Capture the cell that displays the provided text and extract its [X, Y] central coordinate. 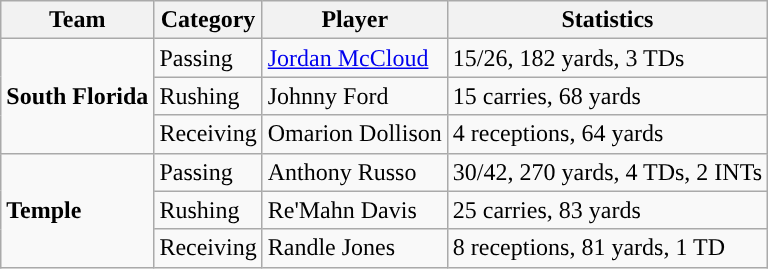
Omarion Dollison [354, 134]
4 receptions, 64 yards [607, 134]
Team [78, 20]
Re'Mahn Davis [354, 210]
Anthony Russo [354, 172]
Category [208, 20]
25 carries, 83 yards [607, 210]
Player [354, 20]
Temple [78, 210]
Randle Jones [354, 248]
15 carries, 68 yards [607, 96]
Statistics [607, 20]
South Florida [78, 96]
8 receptions, 81 yards, 1 TD [607, 248]
Jordan McCloud [354, 58]
30/42, 270 yards, 4 TDs, 2 INTs [607, 172]
15/26, 182 yards, 3 TDs [607, 58]
Johnny Ford [354, 96]
